Scan for the cell matching the given text and deliver its (X, Y) coordinate at center. 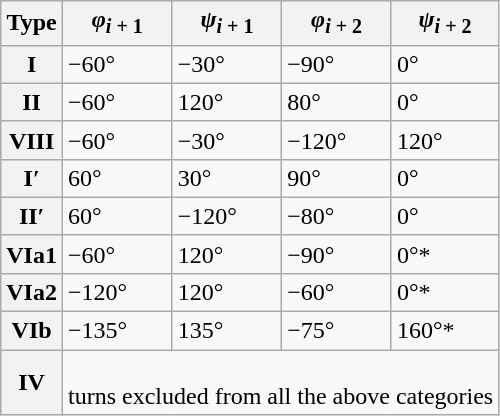
90° (337, 178)
VIa1 (32, 254)
φi + 1 (117, 23)
turns excluded from all the above categories (280, 382)
VIb (32, 331)
φi + 2 (337, 23)
I (32, 64)
160°* (444, 331)
VIa2 (32, 292)
−80° (337, 216)
II (32, 102)
ψi + 2 (444, 23)
ψi + 1 (227, 23)
Type (32, 23)
135° (227, 331)
I′ (32, 178)
30° (227, 178)
−135° (117, 331)
II′ (32, 216)
80° (337, 102)
IV (32, 382)
−75° (337, 331)
VIII (32, 140)
